Extract the [x, y] coordinate from the center of the cell holding the provided text.  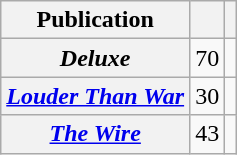
30 [208, 96]
Publication [96, 20]
The Wire [96, 134]
Louder Than War [96, 96]
Deluxe [96, 58]
70 [208, 58]
43 [208, 134]
